Return (x, y) of the center of cell containing provided text 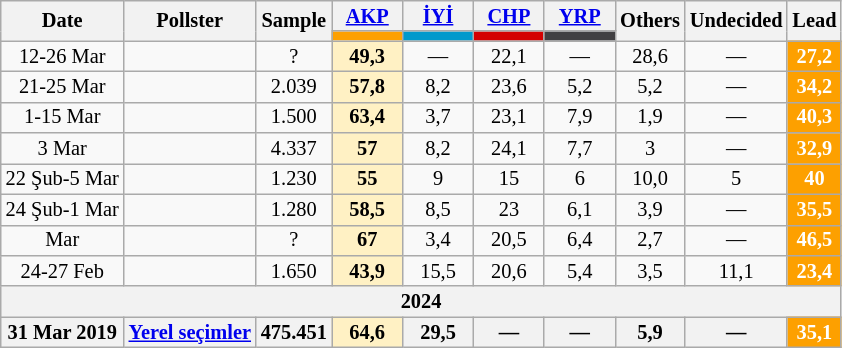
43,9 (368, 270)
Others (650, 20)
28,6 (650, 56)
2.039 (294, 86)
Lead (814, 20)
CHP (508, 16)
5,9 (650, 332)
55 (368, 178)
6,1 (580, 210)
Date (62, 20)
2,7 (650, 240)
11,1 (736, 270)
35,5 (814, 210)
15 (508, 178)
40 (814, 178)
10,0 (650, 178)
23,6 (508, 86)
23,4 (814, 270)
1-15 Mar (62, 118)
22,1 (508, 56)
YRP (580, 16)
3,7 (438, 118)
31 Mar 2019 (62, 332)
7,9 (580, 118)
34,2 (814, 86)
6,4 (580, 240)
Sample (294, 20)
24 Şub-1 Mar (62, 210)
35,1 (814, 332)
3 Mar (62, 148)
475.451 (294, 332)
64,6 (368, 332)
9 (438, 178)
23,1 (508, 118)
22 Şub-5 Mar (62, 178)
57,8 (368, 86)
2024 (422, 302)
58,5 (368, 210)
1.230 (294, 178)
1.500 (294, 118)
57 (368, 148)
Pollster (190, 20)
7,7 (580, 148)
40,3 (814, 118)
Yerel seçimler (190, 332)
24,1 (508, 148)
29,5 (438, 332)
63,4 (368, 118)
3,9 (650, 210)
46,5 (814, 240)
1.280 (294, 210)
Undecided (736, 20)
67 (368, 240)
20,5 (508, 240)
12-26 Mar (62, 56)
3,5 (650, 270)
6 (580, 178)
3 (650, 148)
5,4 (580, 270)
3,4 (438, 240)
49,3 (368, 56)
1.650 (294, 270)
5 (736, 178)
8,5 (438, 210)
27,2 (814, 56)
15,5 (438, 270)
21-25 Mar (62, 86)
Mar (62, 240)
İYİ (438, 16)
23 (508, 210)
AKP (368, 16)
4.337 (294, 148)
1,9 (650, 118)
24-27 Feb (62, 270)
20,6 (508, 270)
32,9 (814, 148)
